For the text-containing cell, return its midpoint in [x, y] coordinate format. 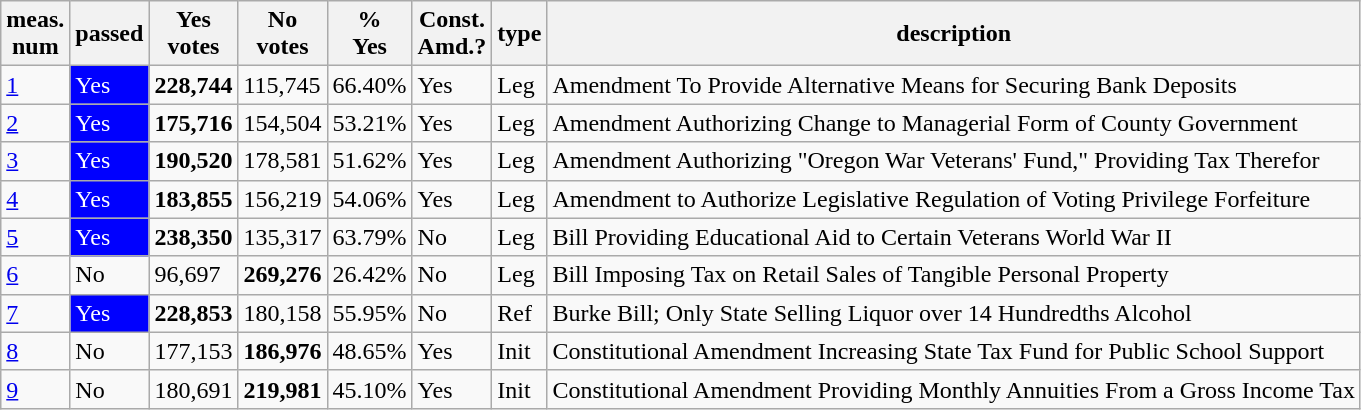
description [954, 34]
5 [36, 237]
228,744 [194, 85]
96,697 [194, 275]
Yesvotes [194, 34]
Bill Providing Educational Aid to Certain Veterans World War II [954, 237]
66.40% [370, 85]
Burke Bill; Only State Selling Liquor over 14 Hundredths Alcohol [954, 313]
228,853 [194, 313]
7 [36, 313]
4 [36, 199]
3 [36, 161]
type [520, 34]
183,855 [194, 199]
Amendment Authorizing "Oregon War Veterans' Fund," Providing Tax Therefor [954, 161]
8 [36, 351]
26.42% [370, 275]
180,158 [282, 313]
154,504 [282, 123]
Novotes [282, 34]
177,153 [194, 351]
63.79% [370, 237]
190,520 [194, 161]
180,691 [194, 389]
%Yes [370, 34]
269,276 [282, 275]
178,581 [282, 161]
238,350 [194, 237]
passed [110, 34]
Amendment To Provide Alternative Means for Securing Bank Deposits [954, 85]
Constitutional Amendment Providing Monthly Annuities From a Gross Income Tax [954, 389]
Constitutional Amendment Increasing State Tax Fund for Public School Support [954, 351]
Amendment Authorizing Change to Managerial Form of County Government [954, 123]
6 [36, 275]
55.95% [370, 313]
Amendment to Authorize Legislative Regulation of Voting Privilege Forfeiture [954, 199]
186,976 [282, 351]
54.06% [370, 199]
175,716 [194, 123]
meas.num [36, 34]
9 [36, 389]
53.21% [370, 123]
156,219 [282, 199]
48.65% [370, 351]
219,981 [282, 389]
Const.Amd.? [452, 34]
135,317 [282, 237]
2 [36, 123]
45.10% [370, 389]
1 [36, 85]
115,745 [282, 85]
Bill Imposing Tax on Retail Sales of Tangible Personal Property [954, 275]
Ref [520, 313]
51.62% [370, 161]
